Output the (x, y) coordinate of the center of the cell containing the given text.  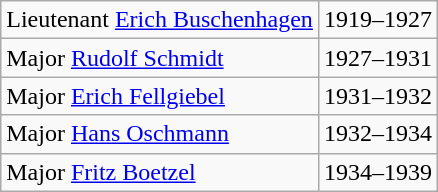
1932–1934 (378, 134)
1931–1932 (378, 96)
Major Hans Oschmann (160, 134)
Major Fritz Boetzel (160, 172)
Lieutenant Erich Buschenhagen (160, 20)
Major Erich Fellgiebel (160, 96)
1919–1927 (378, 20)
1934–1939 (378, 172)
Major Rudolf Schmidt (160, 58)
1927–1931 (378, 58)
